Find where the given text appears and provide that cell's center as (X, Y) coordinate. 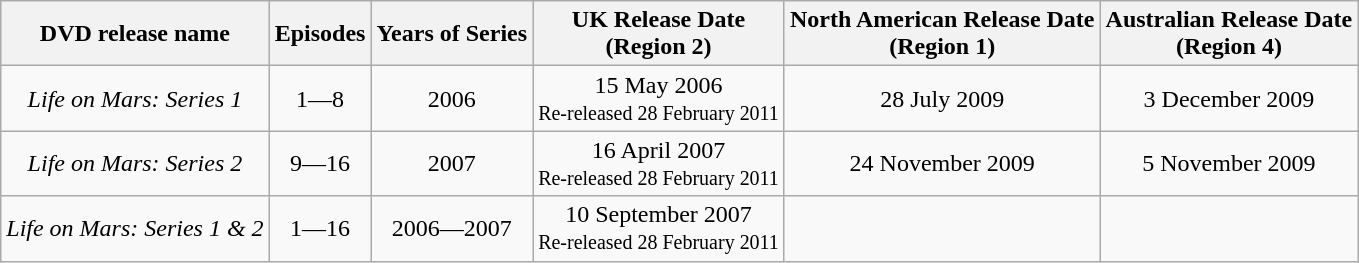
15 May 2006Re-released 28 February 2011 (659, 98)
9—16 (320, 164)
Life on Mars: Series 1 & 2 (135, 228)
1—8 (320, 98)
DVD release name (135, 34)
10 September 2007Re-released 28 February 2011 (659, 228)
Years of Series (452, 34)
North American Release Date(Region 1) (942, 34)
5 November 2009 (1229, 164)
24 November 2009 (942, 164)
3 December 2009 (1229, 98)
28 July 2009 (942, 98)
Australian Release Date(Region 4) (1229, 34)
2007 (452, 164)
Episodes (320, 34)
2006—2007 (452, 228)
1—16 (320, 228)
16 April 2007Re-released 28 February 2011 (659, 164)
Life on Mars: Series 2 (135, 164)
Life on Mars: Series 1 (135, 98)
2006 (452, 98)
UK Release Date(Region 2) (659, 34)
